Output the [X, Y] coordinate of the center of the cell containing the given text.  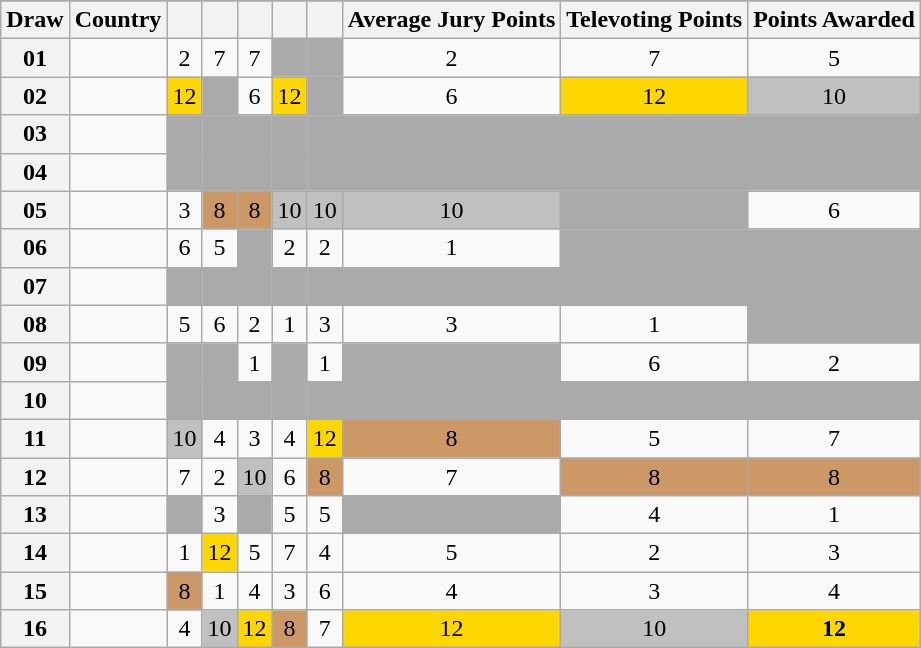
16 [35, 629]
02 [35, 96]
Average Jury Points [452, 20]
15 [35, 591]
03 [35, 134]
09 [35, 362]
Points Awarded [834, 20]
11 [35, 438]
08 [35, 324]
05 [35, 210]
06 [35, 248]
Country [118, 20]
04 [35, 172]
01 [35, 58]
07 [35, 286]
14 [35, 553]
13 [35, 515]
Draw [35, 20]
Televoting Points [654, 20]
